Find where the given text appears and provide that cell's center as [x, y] coordinate. 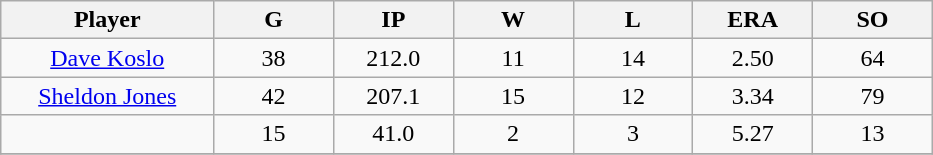
64 [873, 58]
2 [513, 134]
Player [108, 20]
W [513, 20]
G [274, 20]
L [633, 20]
SO [873, 20]
3.34 [753, 96]
38 [274, 58]
3 [633, 134]
Dave Koslo [108, 58]
Sheldon Jones [108, 96]
12 [633, 96]
5.27 [753, 134]
212.0 [393, 58]
IP [393, 20]
41.0 [393, 134]
ERA [753, 20]
2.50 [753, 58]
14 [633, 58]
13 [873, 134]
42 [274, 96]
11 [513, 58]
207.1 [393, 96]
79 [873, 96]
